Capture the cell that displays the provided text and extract its (x, y) central coordinate. 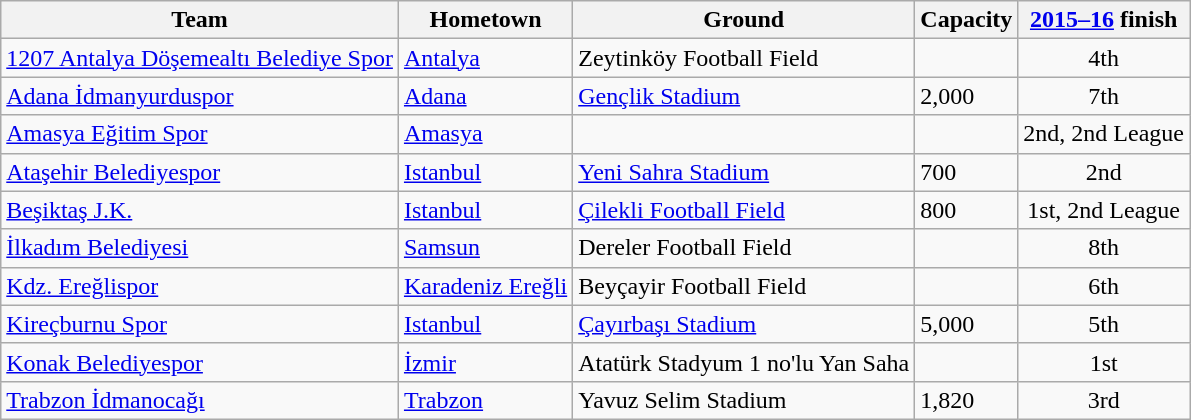
Ground (744, 20)
6th (1104, 286)
Trabzon (485, 400)
İzmir (485, 362)
Hometown (485, 20)
Zeytinköy Football Field (744, 58)
Antalya (485, 58)
Yeni Sahra Stadium (744, 172)
Beşiktaş J.K. (200, 210)
Adana (485, 96)
1,820 (966, 400)
Kireçburnu Spor (200, 324)
Dereler Football Field (744, 248)
7th (1104, 96)
Yavuz Selim Stadium (744, 400)
İlkadım Belediyesi (200, 248)
2nd (1104, 172)
Trabzon İdmanocağı (200, 400)
5,000 (966, 324)
Çayırbaşı Stadium (744, 324)
5th (1104, 324)
1st (1104, 362)
1207 Antalya Döşemealtı Belediye Spor (200, 58)
2015–16 finish (1104, 20)
8th (1104, 248)
Gençlik Stadium (744, 96)
Samsun (485, 248)
Konak Belediyespor (200, 362)
800 (966, 210)
Adana İdmanyurduspor (200, 96)
3rd (1104, 400)
Karadeniz Ereğli (485, 286)
4th (1104, 58)
2,000 (966, 96)
2nd, 2nd League (1104, 134)
700 (966, 172)
Amasya Eğitim Spor (200, 134)
Amasya (485, 134)
Team (200, 20)
Capacity (966, 20)
Kdz. Ereğlispor (200, 286)
Ataşehir Belediyespor (200, 172)
Atatürk Stadyum 1 no'lu Yan Saha (744, 362)
Çilekli Football Field (744, 210)
Beyçayir Football Field (744, 286)
1st, 2nd League (1104, 210)
